Output the (x, y) coordinate of the center of the cell containing the given text.  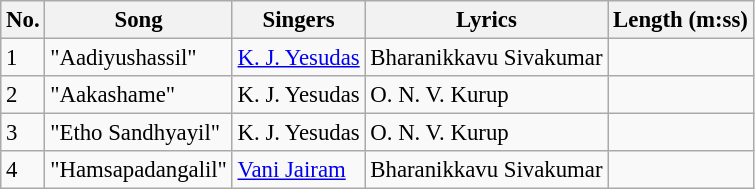
2 (23, 95)
"Aadiyushassil" (138, 58)
4 (23, 170)
"Aakashame" (138, 95)
"Etho Sandhyayil" (138, 133)
Song (138, 20)
Vani Jairam (298, 170)
No. (23, 20)
1 (23, 58)
3 (23, 133)
"Hamsapadangalil" (138, 170)
Length (m:ss) (680, 20)
Singers (298, 20)
Lyrics (486, 20)
